Capture the cell that displays the provided text and extract its (X, Y) central coordinate. 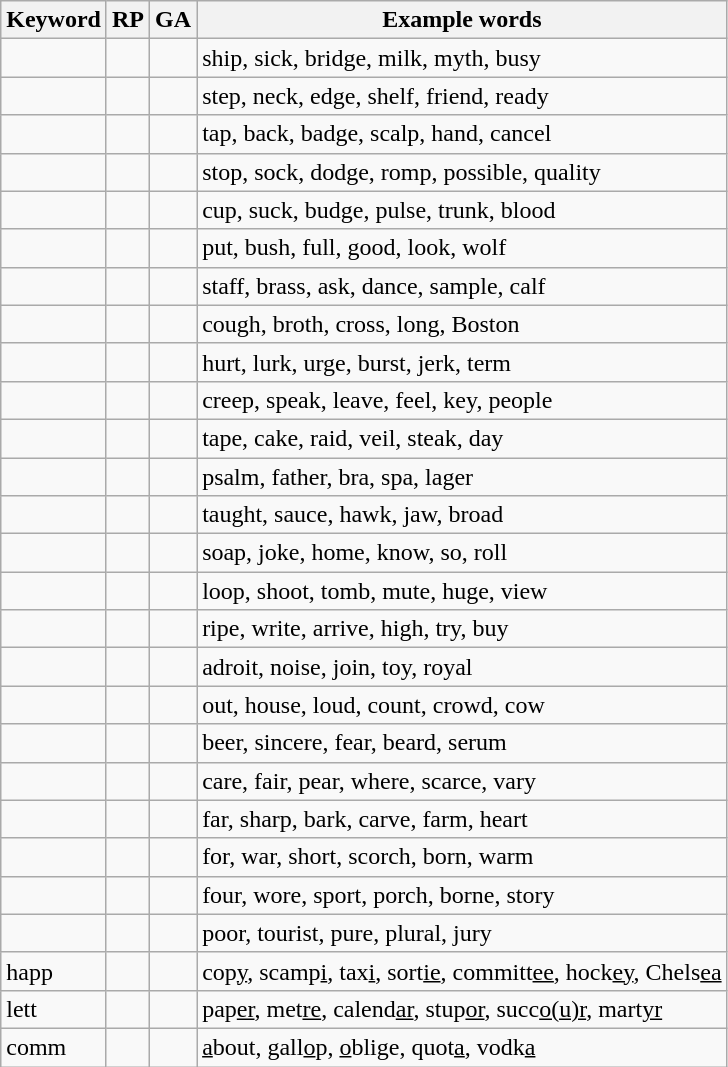
adroit, noise, join, toy, royal (462, 667)
ripe, write, arrive, high, try, buy (462, 629)
taught, sauce, hawk, jaw, broad (462, 515)
far, sharp, bark, carve, farm, heart (462, 819)
comm (54, 1047)
hurt, lurk, urge, burst, jerk, term (462, 362)
put, bush, full, good, look, wolf (462, 248)
for, war, short, scorch, born, warm (462, 857)
out, house, loud, count, crowd, cow (462, 705)
soap, joke, home, know, so, roll (462, 553)
lett (54, 1009)
tap, back, badge, scalp, hand, cancel (462, 134)
four, wore, sport, porch, borne, story (462, 895)
tape, cake, raid, veil, steak, day (462, 438)
ship, sick, bridge, milk, myth, busy (462, 58)
cup, suck, budge, pulse, trunk, blood (462, 210)
copy, scampi, taxi, sortie, committee, hockey, Chelsea (462, 971)
psalm, father, bra, spa, lager (462, 477)
staff, brass, ask, dance, sample, calf (462, 286)
Keyword (54, 20)
step, neck, edge, shelf, friend, ready (462, 96)
GA (174, 20)
loop, shoot, tomb, mute, huge, view (462, 591)
paper, metre, calendar, stupor, succo(u)r, martyr (462, 1009)
creep, speak, leave, feel, key, people (462, 400)
beer, sincere, fear, beard, serum (462, 743)
Example words (462, 20)
about, gallop, oblige, quota, vodka (462, 1047)
care, fair, pear, where, scarce, vary (462, 781)
poor, tourist, pure, plural, jury (462, 933)
stop, sock, dodge, romp, possible, quality (462, 172)
happ (54, 971)
RP (128, 20)
cough, broth, cross, long, Boston (462, 324)
